For the text-containing cell, return its midpoint in [x, y] coordinate format. 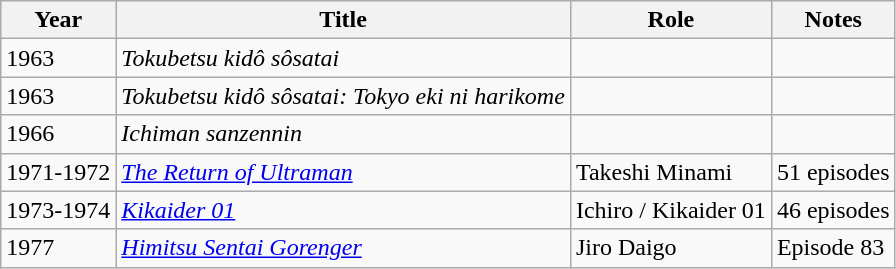
1971-1972 [58, 172]
1977 [58, 248]
Himitsu Sentai Gorenger [344, 248]
Jiro Daigo [670, 248]
Title [344, 20]
Takeshi Minami [670, 172]
Kikaider 01 [344, 210]
1973-1974 [58, 210]
46 episodes [833, 210]
Ichiman sanzennin [344, 134]
1966 [58, 134]
Tokubetsu kidô sôsatai [344, 58]
Role [670, 20]
51 episodes [833, 172]
Episode 83 [833, 248]
The Return of Ultraman [344, 172]
Year [58, 20]
Notes [833, 20]
Ichiro / Kikaider 01 [670, 210]
Tokubetsu kidô sôsatai: Tokyo eki ni harikome [344, 96]
